Determine the [x, y] coordinate at the center of the cell enclosing the given text.  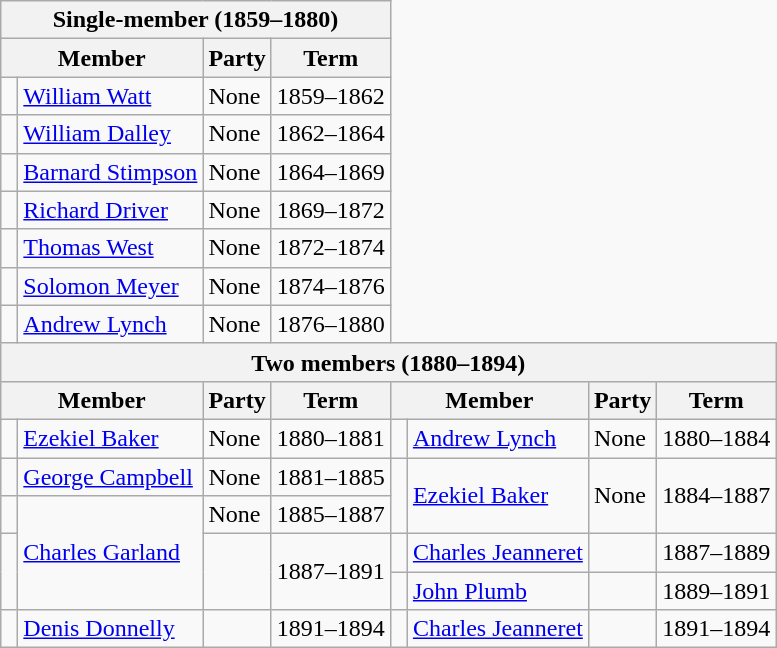
1881–1885 [330, 477]
1889–1891 [716, 591]
Barnard Stimpson [110, 172]
William Watt [110, 96]
1884–1887 [716, 496]
1874–1876 [330, 286]
1862–1864 [330, 134]
William Dalley [110, 134]
1872–1874 [330, 248]
1864–1869 [330, 172]
1869–1872 [330, 210]
Single-member (1859–1880) [196, 20]
Solomon Meyer [110, 286]
Thomas West [110, 248]
1885–1887 [330, 515]
1880–1881 [330, 438]
Richard Driver [110, 210]
1859–1862 [330, 96]
John Plumb [498, 591]
1887–1891 [330, 572]
Charles Garland [110, 553]
Two members (1880–1894) [388, 362]
1880–1884 [716, 438]
1887–1889 [716, 553]
1876–1880 [330, 324]
Denis Donnelly [110, 629]
George Campbell [110, 477]
